Output the (X, Y) coordinate of the center of the cell containing the given text.  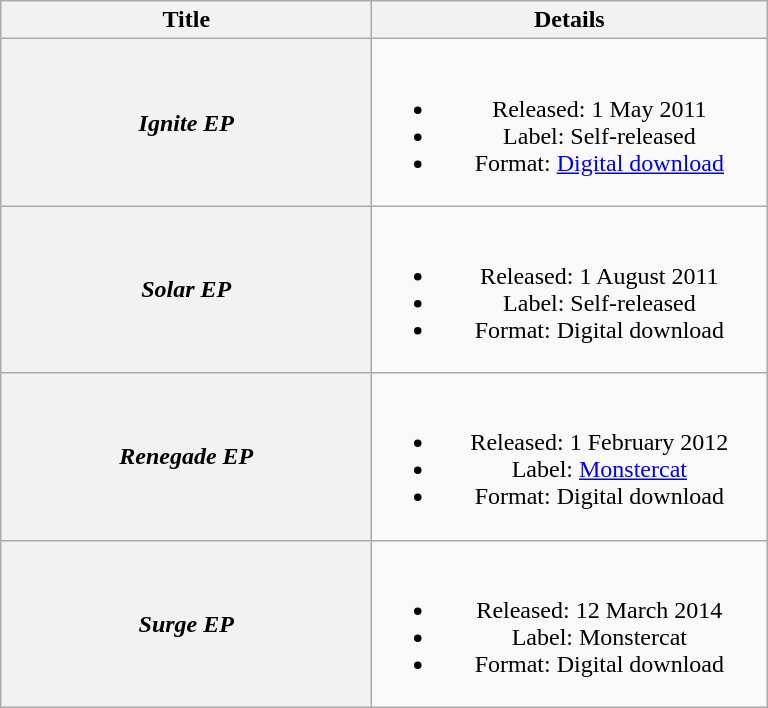
Ignite EP (186, 122)
Solar EP (186, 290)
Released: 12 March 2014Label: MonstercatFormat: Digital download (570, 624)
Released: 1 May 2011Label: Self-releasedFormat: Digital download (570, 122)
Renegade EP (186, 456)
Title (186, 20)
Released: 1 February 2012Label: MonstercatFormat: Digital download (570, 456)
Surge EP (186, 624)
Released: 1 August 2011Label: Self-releasedFormat: Digital download (570, 290)
Details (570, 20)
